Find where the given text appears and provide that cell's center as [x, y] coordinate. 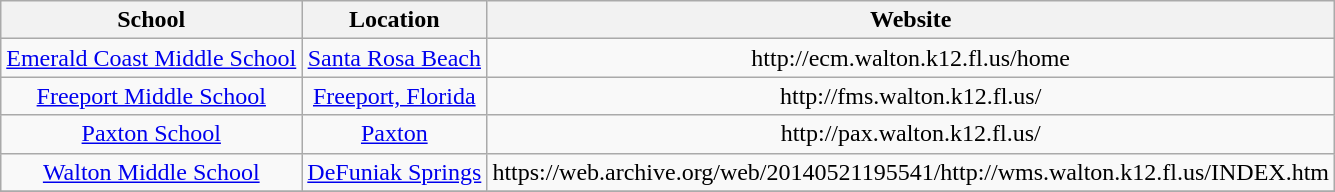
Location [394, 20]
Walton Middle School [152, 172]
Website [911, 20]
http://ecm.walton.k12.fl.us/home [911, 58]
Santa Rosa Beach [394, 58]
https://web.archive.org/web/20140521195541/http://wms.walton.k12.fl.us/INDEX.htm [911, 172]
http://fms.walton.k12.fl.us/ [911, 96]
School [152, 20]
DeFuniak Springs [394, 172]
Freeport, Florida [394, 96]
http://pax.walton.k12.fl.us/ [911, 134]
Paxton School [152, 134]
Freeport Middle School [152, 96]
Paxton [394, 134]
Emerald Coast Middle School [152, 58]
